Provide the [X, Y] coordinate of the cell's center where the given text is located.  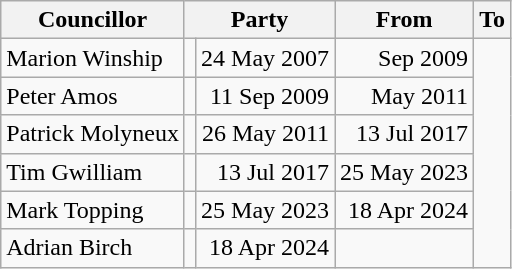
To [492, 20]
Tim Gwilliam [93, 172]
11 Sep 2009 [266, 96]
Patrick Molyneux [93, 134]
From [404, 20]
26 May 2011 [266, 134]
May 2011 [404, 96]
Peter Amos [93, 96]
Councillor [93, 20]
24 May 2007 [266, 58]
Mark Topping [93, 210]
Adrian Birch [93, 248]
Sep 2009 [404, 58]
Party [259, 20]
Marion Winship [93, 58]
